Locate the cell with the specified text and output its [X, Y] center coordinate. 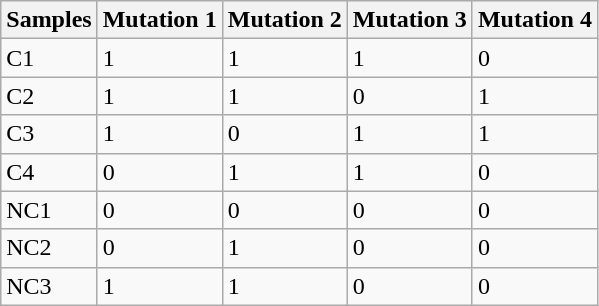
Mutation 3 [410, 20]
C2 [49, 96]
Mutation 4 [534, 20]
Samples [49, 20]
NC3 [49, 286]
C1 [49, 58]
NC2 [49, 248]
C4 [49, 172]
Mutation 2 [284, 20]
NC1 [49, 210]
Mutation 1 [160, 20]
C3 [49, 134]
